Search for the cell housing the specified text and yield its [x, y] center coordinate. 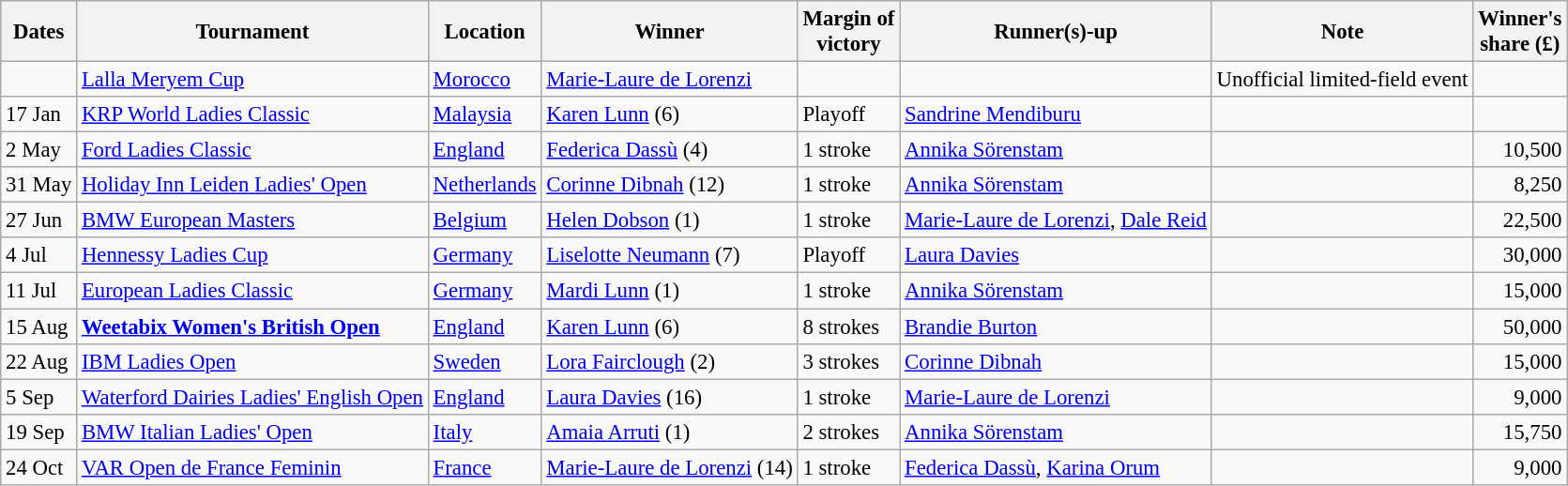
Mardi Lunn (1) [670, 291]
Tournament [253, 32]
Lora Fairclough (2) [670, 361]
8,250 [1520, 185]
4 Jul [39, 256]
Weetabix Women's British Open [253, 327]
European Ladies Classic [253, 291]
Margin ofvictory [848, 32]
30,000 [1520, 256]
Hennessy Ladies Cup [253, 256]
Winner [670, 32]
KRP World Ladies Classic [253, 114]
Corinne Dibnah [1057, 361]
22,500 [1520, 220]
Location [484, 32]
Lalla Meryem Cup [253, 80]
Belgium [484, 220]
Netherlands [484, 185]
Brandie Burton [1057, 327]
3 strokes [848, 361]
IBM Ladies Open [253, 361]
Amaia Arruti (1) [670, 432]
Sweden [484, 361]
Federica Dassù (4) [670, 150]
19 Sep [39, 432]
Helen Dobson (1) [670, 220]
15 Aug [39, 327]
Liselotte Neumann (7) [670, 256]
Italy [484, 432]
Malaysia [484, 114]
10,500 [1520, 150]
Federica Dassù, Karina Orum [1057, 467]
Ford Ladies Classic [253, 150]
Runner(s)-up [1057, 32]
50,000 [1520, 327]
Holiday Inn Leiden Ladies' Open [253, 185]
France [484, 467]
BMW Italian Ladies' Open [253, 432]
22 Aug [39, 361]
Marie-Laure de Lorenzi, Dale Reid [1057, 220]
8 strokes [848, 327]
2 strokes [848, 432]
17 Jan [39, 114]
Unofficial limited-field event [1342, 80]
Note [1342, 32]
5 Sep [39, 397]
Laura Davies [1057, 256]
11 Jul [39, 291]
Dates [39, 32]
Sandrine Mendiburu [1057, 114]
24 Oct [39, 467]
Laura Davies (16) [670, 397]
Marie-Laure de Lorenzi (14) [670, 467]
31 May [39, 185]
2 May [39, 150]
15,750 [1520, 432]
Waterford Dairies Ladies' English Open [253, 397]
Morocco [484, 80]
BMW European Masters [253, 220]
VAR Open de France Feminin [253, 467]
Corinne Dibnah (12) [670, 185]
27 Jun [39, 220]
Winner'sshare (£) [1520, 32]
